Provide the [X, Y] coordinate of the cell's center where the given text is located.  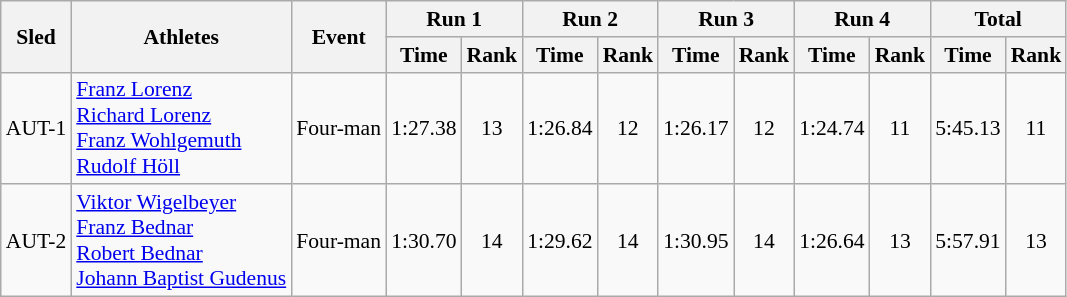
AUT-2 [36, 241]
5:57.91 [968, 241]
Run 1 [454, 19]
Viktor WigelbeyerFranz BednarRobert BednarJohann Baptist Gudenus [181, 241]
Franz LorenzRichard LorenzFranz WohlgemuthRudolf Höll [181, 128]
1:24.74 [832, 128]
Event [338, 36]
1:26.64 [832, 241]
1:30.70 [424, 241]
Sled [36, 36]
Run 2 [590, 19]
Total [998, 19]
5:45.13 [968, 128]
1:26.17 [696, 128]
Run 4 [862, 19]
1:26.84 [560, 128]
1:30.95 [696, 241]
1:27.38 [424, 128]
Run 3 [726, 19]
1:29.62 [560, 241]
Athletes [181, 36]
AUT-1 [36, 128]
